Search for the cell housing the specified text and yield its (x, y) center coordinate. 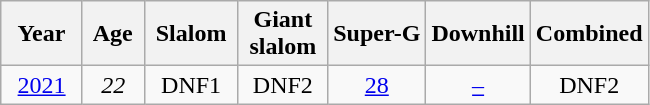
Year (42, 34)
Slalom (191, 34)
22 (113, 85)
2021 (42, 85)
28 (377, 85)
DNF1 (191, 85)
Downhill (478, 34)
Combined (589, 34)
– (478, 85)
Giant slalom (283, 34)
Age (113, 34)
Super-G (377, 34)
